Determine the [X, Y] coordinate at the center of the cell enclosing the given text.  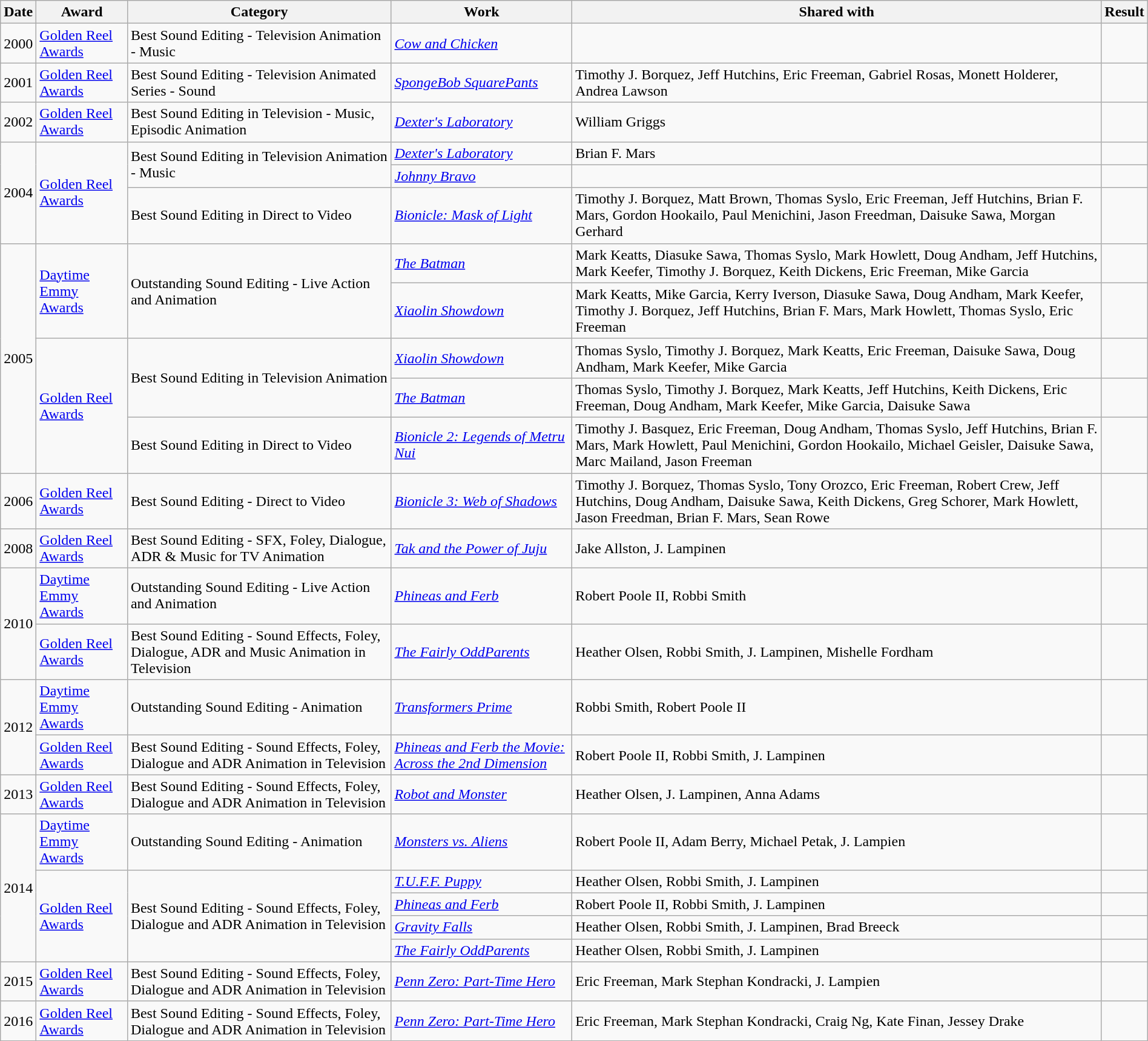
Eric Freeman, Mark Stephan Kondracki, Craig Ng, Kate Finan, Jessey Drake [837, 1020]
Best Sound Editing in Television Animation [259, 378]
2008 [18, 548]
2000 [18, 44]
Shared with [837, 12]
Gravity Falls [482, 927]
William Griggs [837, 122]
Heather Olsen, J. Lampinen, Anna Adams [837, 794]
Heather Olsen, Robbi Smith, J. Lampinen, Brad Breeck [837, 927]
Bionicle: Mask of Light [482, 215]
2005 [18, 358]
Thomas Syslo, Timothy J. Borquez, Mark Keatts, Eric Freeman, Daisuke Sawa, Doug Andham, Mark Keefer, Mike Garcia [837, 358]
2010 [18, 624]
Category [259, 12]
Result [1124, 12]
Cow and Chicken [482, 44]
Jake Allston, J. Lampinen [837, 548]
Best Sound Editing - Direct to Video [259, 501]
Johnny Bravo [482, 176]
Eric Freeman, Mark Stephan Kondracki, J. Lampien [837, 982]
2002 [18, 122]
Date [18, 12]
Bionicle 3: Web of Shadows [482, 501]
Robbi Smith, Robert Poole II [837, 708]
Transformers Prime [482, 708]
Best Sound Editing - Television Animation - Music [259, 44]
Brian F. Mars [837, 153]
Phineas and Ferb the Movie: Across the 2nd Dimension [482, 755]
Best Sound Editing - SFX, Foley, Dialogue, ADR & Music for TV Animation [259, 548]
2013 [18, 794]
2001 [18, 82]
Bionicle 2: Legends of Metru Nui [482, 445]
Thomas Syslo, Timothy J. Borquez, Mark Keatts, Jeff Hutchins, Keith Dickens, Eric Freeman, Doug Andham, Mark Keefer, Mike Garcia, Daisuke Sawa [837, 397]
Best Sound Editing in Television - Music, Episodic Animation [259, 122]
2012 [18, 727]
Robert Poole II, Adam Berry, Michael Petak, J. Lampien [837, 842]
2006 [18, 501]
2016 [18, 1020]
Timothy J. Borquez, Jeff Hutchins, Eric Freeman, Gabriel Rosas, Monett Holderer, Andrea Lawson [837, 82]
Award [82, 12]
Robert Poole II, Robbi Smith [837, 596]
Monsters vs. Aliens [482, 842]
2004 [18, 192]
Best Sound Editing in Television Animation - Music [259, 165]
Robot and Monster [482, 794]
2014 [18, 888]
2015 [18, 982]
Tak and the Power of Juju [482, 548]
Heather Olsen, Robbi Smith, J. Lampinen, Mishelle Fordham [837, 652]
Work [482, 12]
SpongeBob SquarePants [482, 82]
Best Sound Editing - Television Animated Series - Sound [259, 82]
T.U.F.F. Puppy [482, 881]
Best Sound Editing - Sound Effects, Foley, Dialogue, ADR and Music Animation in Television [259, 652]
